Return the [x, y] coordinate for the center point of the cell that contains the specified text.  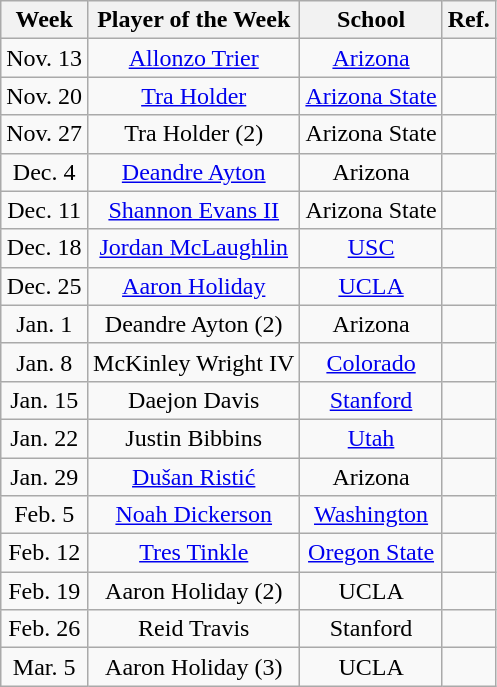
Tra Holder [194, 96]
Feb. 19 [44, 591]
Ref. [468, 20]
Daejon Davis [194, 400]
Deandre Ayton [194, 172]
Shannon Evans II [194, 210]
Feb. 26 [44, 629]
McKinley Wright IV [194, 362]
Feb. 5 [44, 515]
Aaron Holiday (3) [194, 667]
Deandre Ayton (2) [194, 324]
Noah Dickerson [194, 515]
Jan. 8 [44, 362]
Jan. 22 [44, 438]
USC [371, 248]
Jan. 29 [44, 477]
Tra Holder (2) [194, 134]
Reid Travis [194, 629]
Nov. 13 [44, 58]
Aaron Holiday [194, 286]
Jan. 1 [44, 324]
Utah [371, 438]
Allonzo Trier [194, 58]
Nov. 27 [44, 134]
Aaron Holiday (2) [194, 591]
Dec. 18 [44, 248]
Dec. 11 [44, 210]
Washington [371, 515]
Colorado [371, 362]
Dec. 4 [44, 172]
Player of the Week [194, 20]
Oregon State [371, 553]
School [371, 20]
Feb. 12 [44, 553]
Tres Tinkle [194, 553]
Dušan Ristić [194, 477]
Week [44, 20]
Dec. 25 [44, 286]
Nov. 20 [44, 96]
Mar. 5 [44, 667]
Justin Bibbins [194, 438]
Jan. 15 [44, 400]
Jordan McLaughlin [194, 248]
